Find where the given text appears and provide that cell's center as (X, Y) coordinate. 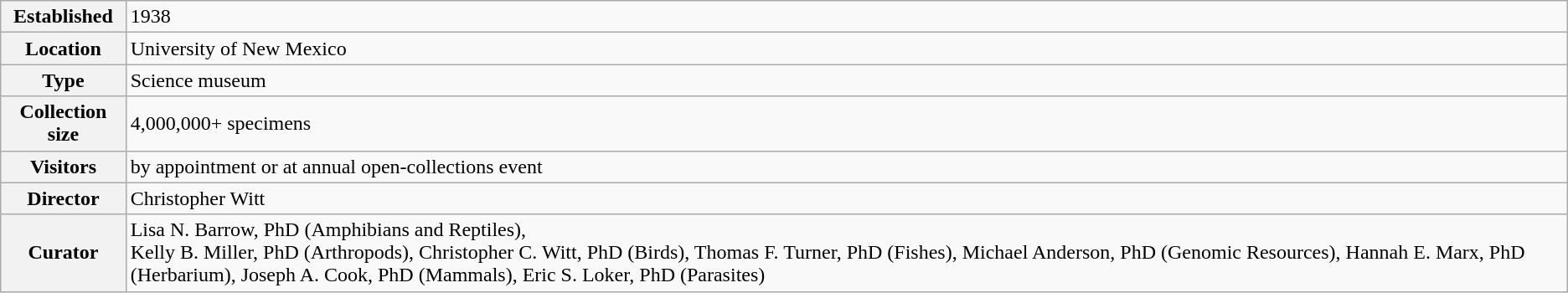
by appointment or at annual open-collections event (846, 167)
Established (64, 17)
Collection size (64, 124)
Director (64, 198)
Type (64, 80)
Visitors (64, 167)
Location (64, 49)
4,000,000+ specimens (846, 124)
1938 (846, 17)
University of New Mexico (846, 49)
Christopher Witt (846, 198)
Curator (64, 253)
Science museum (846, 80)
